Detect which cell encompasses the target text, then output its (x, y) center coordinate. 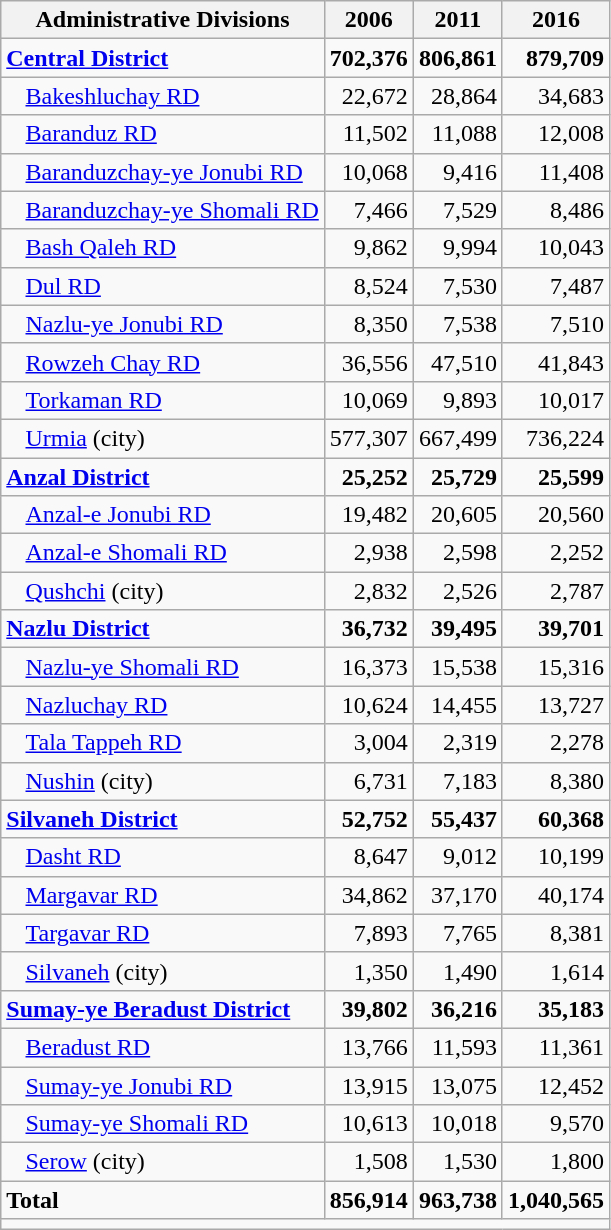
2011 (458, 20)
Baranduzchay-ye Shomali RD (163, 210)
39,495 (458, 629)
10,199 (556, 857)
16,373 (368, 667)
2016 (556, 20)
806,861 (458, 58)
1,508 (368, 1162)
7,487 (556, 286)
Baranduz RD (163, 134)
10,043 (556, 248)
20,560 (556, 515)
1,350 (368, 971)
35,183 (556, 1009)
Sumay-ye Jonubi RD (163, 1085)
9,893 (458, 400)
39,701 (556, 629)
11,088 (458, 134)
2,832 (368, 591)
2,319 (458, 743)
Anzal-e Jonubi RD (163, 515)
8,524 (368, 286)
10,624 (368, 705)
36,732 (368, 629)
36,556 (368, 362)
10,069 (368, 400)
15,538 (458, 667)
Serow (city) (163, 1162)
12,008 (556, 134)
Urmia (city) (163, 438)
55,437 (458, 819)
22,672 (368, 96)
Silvaneh District (163, 819)
2,598 (458, 553)
Nushin (city) (163, 781)
Dul RD (163, 286)
10,613 (368, 1124)
11,408 (556, 172)
7,538 (458, 324)
2,938 (368, 553)
60,368 (556, 819)
8,381 (556, 933)
34,683 (556, 96)
963,738 (458, 1200)
11,502 (368, 134)
2,526 (458, 591)
6,731 (368, 781)
11,361 (556, 1047)
25,599 (556, 477)
Qushchi (city) (163, 591)
25,252 (368, 477)
40,174 (556, 895)
10,017 (556, 400)
8,647 (368, 857)
8,486 (556, 210)
Baranduzchay-ye Jonubi RD (163, 172)
Bash Qaleh RD (163, 248)
9,416 (458, 172)
Nazlu District (163, 629)
856,914 (368, 1200)
Nazlu-ye Shomali RD (163, 667)
2,252 (556, 553)
702,376 (368, 58)
1,614 (556, 971)
7,530 (458, 286)
7,765 (458, 933)
8,350 (368, 324)
879,709 (556, 58)
25,729 (458, 477)
7,893 (368, 933)
37,170 (458, 895)
Torkaman RD (163, 400)
1,530 (458, 1162)
7,529 (458, 210)
Total (163, 1200)
19,482 (368, 515)
28,864 (458, 96)
9,994 (458, 248)
39,802 (368, 1009)
8,380 (556, 781)
Anzal-e Shomali RD (163, 553)
11,593 (458, 1047)
2,787 (556, 591)
577,307 (368, 438)
10,018 (458, 1124)
13,727 (556, 705)
1,800 (556, 1162)
9,570 (556, 1124)
10,068 (368, 172)
7,466 (368, 210)
Beradust RD (163, 1047)
9,012 (458, 857)
Dasht RD (163, 857)
13,766 (368, 1047)
9,862 (368, 248)
Targavar RD (163, 933)
2006 (368, 20)
20,605 (458, 515)
36,216 (458, 1009)
Rowzeh Chay RD (163, 362)
736,224 (556, 438)
7,183 (458, 781)
1,040,565 (556, 1200)
13,075 (458, 1085)
Sumay-ye Shomali RD (163, 1124)
667,499 (458, 438)
1,490 (458, 971)
Administrative Divisions (163, 20)
41,843 (556, 362)
Bakeshluchay RD (163, 96)
52,752 (368, 819)
13,915 (368, 1085)
2,278 (556, 743)
Nazluchay RD (163, 705)
47,510 (458, 362)
Tala Tappeh RD (163, 743)
Central District (163, 58)
7,510 (556, 324)
Silvaneh (city) (163, 971)
Margavar RD (163, 895)
12,452 (556, 1085)
34,862 (368, 895)
Sumay-ye Beradust District (163, 1009)
Anzal District (163, 477)
14,455 (458, 705)
Nazlu-ye Jonubi RD (163, 324)
3,004 (368, 743)
15,316 (556, 667)
